Determine the (X, Y) coordinate at the center of the cell enclosing the given text.  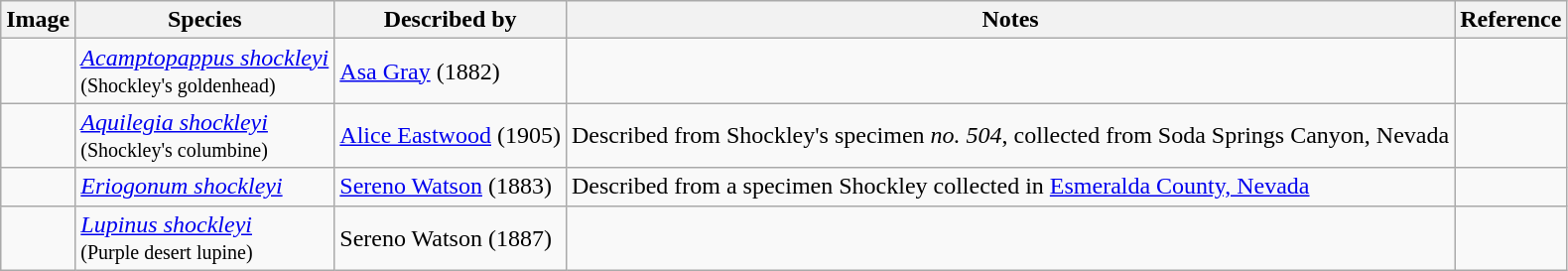
Acamptopappus shockleyi(Shockley's goldenhead) (204, 71)
Described by (451, 20)
Reference (1510, 20)
Species (204, 20)
Sereno Watson (1883) (451, 187)
Image (38, 20)
Aquilegia shockleyi(Shockley's columbine) (204, 135)
Alice Eastwood (1905) (451, 135)
Sereno Watson (1887) (451, 238)
Lupinus shockleyi(Purple desert lupine) (204, 238)
Described from a specimen Shockley collected in Esmeralda County, Nevada (1010, 187)
Described from Shockley's specimen no. 504, collected from Soda Springs Canyon, Nevada (1010, 135)
Eriogonum shockleyi (204, 187)
Notes (1010, 20)
Asa Gray (1882) (451, 71)
